Scan for the cell matching the given text and deliver its (x, y) coordinate at center. 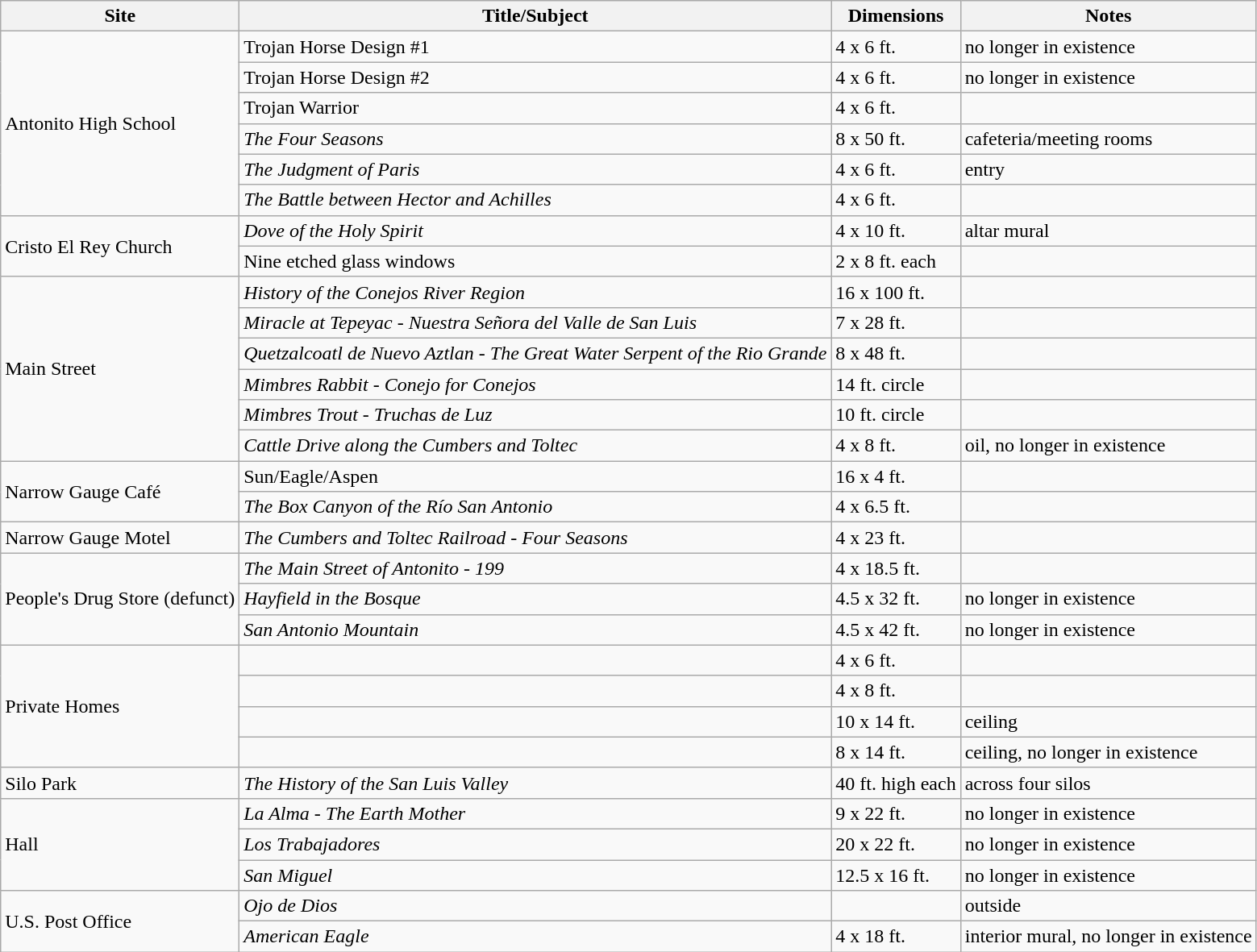
16 x 100 ft. (896, 292)
Trojan Horse Design #2 (535, 77)
The Battle between Hector and Achilles (535, 200)
outside (1108, 906)
Ojo de Dios (535, 906)
The History of the San Luis Valley (535, 783)
Title/Subject (535, 16)
Narrow Gauge Café (120, 492)
12.5 x 16 ft. (896, 875)
People's Drug Store (defunct) (120, 599)
cafeteria/meeting rooms (1108, 139)
Mimbres Rabbit - Conejo for Conejos (535, 385)
oil, no longer in existence (1108, 446)
ceiling, no longer in existence (1108, 752)
7 x 28 ft. (896, 322)
History of the Conejos River Region (535, 292)
Nine etched glass windows (535, 261)
4.5 x 42 ft. (896, 630)
American Eagle (535, 937)
San Antonio Mountain (535, 630)
Trojan Warrior (535, 108)
interior mural, no longer in existence (1108, 937)
altar mural (1108, 231)
9 x 22 ft. (896, 813)
16 x 4 ft. (896, 476)
Sun/Eagle/Aspen (535, 476)
U.S. Post Office (120, 921)
4 x 18 ft. (896, 937)
4 x 23 ft. (896, 538)
The Four Seasons (535, 139)
4.5 x 32 ft. (896, 599)
The Main Street of Antonito - 199 (535, 568)
4 x 10 ft. (896, 231)
Narrow Gauge Motel (120, 538)
8 x 50 ft. (896, 139)
The Judgment of Paris (535, 169)
20 x 22 ft. (896, 844)
Trojan Horse Design #1 (535, 47)
ceiling (1108, 721)
Cattle Drive along the Cumbers and Toltec (535, 446)
14 ft. circle (896, 385)
The Cumbers and Toltec Railroad - Four Seasons (535, 538)
Dimensions (896, 16)
The Box Canyon of the Río San Antonio (535, 507)
Antonito High School (120, 123)
Private Homes (120, 706)
Cristo El Rey Church (120, 246)
10 ft. circle (896, 415)
4 x 6.5 ft. (896, 507)
Quetzalcoatl de Nuevo Aztlan - The Great Water Serpent of the Rio Grande (535, 353)
Silo Park (120, 783)
2 x 8 ft. each (896, 261)
4 x 18.5 ft. (896, 568)
Hall (120, 844)
Main Street (120, 368)
Site (120, 16)
Notes (1108, 16)
40 ft. high each (896, 783)
La Alma - The Earth Mother (535, 813)
Hayfield in the Bosque (535, 599)
Mimbres Trout - Truchas de Luz (535, 415)
across four silos (1108, 783)
8 x 14 ft. (896, 752)
8 x 48 ft. (896, 353)
San Miguel (535, 875)
entry (1108, 169)
Miracle at Tepeyac - Nuestra Señora del Valle de San Luis (535, 322)
Los Trabajadores (535, 844)
Dove of the Holy Spirit (535, 231)
10 x 14 ft. (896, 721)
